Provide the (x, y) coordinate of the cell's center where the given text is located.  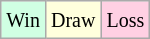
Loss (126, 20)
Win (24, 20)
Draw (72, 20)
